Identify which cell holds the provided text, then report its (x, y) central coordinate. 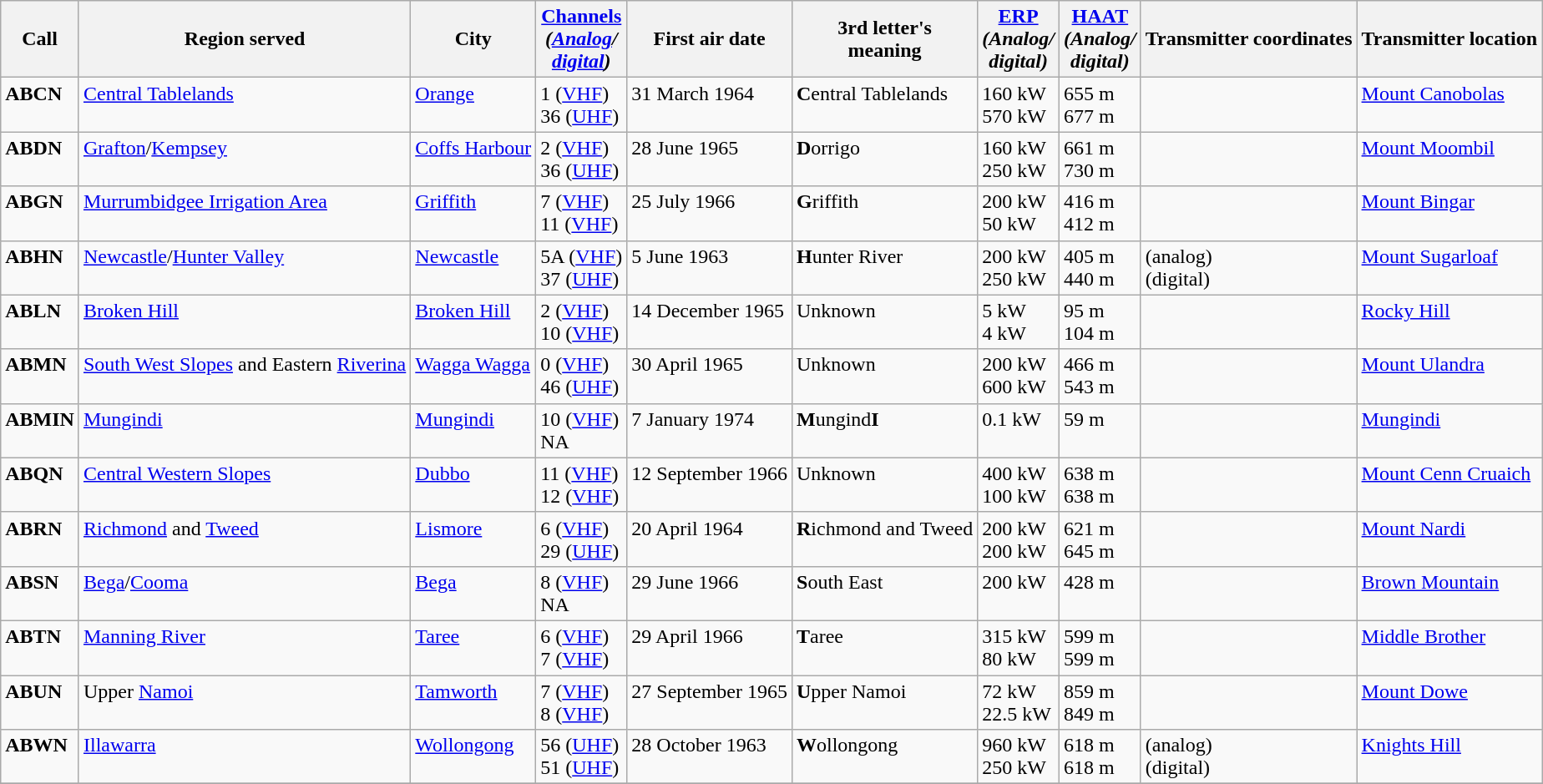
Dubbo (473, 484)
Coffs Harbour (473, 159)
5 June 1963 (710, 267)
0.1 kW (1019, 431)
2 (VHF)36 (UHF) (581, 159)
12 September 1966 (710, 484)
First air date (710, 39)
Mount Sugarloaf (1449, 267)
30 April 1965 (710, 376)
960 kW250 kW (1019, 756)
Dorrigo (884, 159)
ABRN (40, 539)
Newcastle (473, 267)
315 kW80 kW (1019, 648)
7 January 1974 (710, 431)
Mount Bingar (1449, 214)
Knights Hill (1449, 756)
5A (VHF)37 (UHF) (581, 267)
ABTN (40, 648)
859 m849 m (1100, 701)
Mount Nardi (1449, 539)
ABWN (40, 756)
7 (VHF)8 (VHF) (581, 701)
14 December 1965 (710, 322)
Tamworth (473, 701)
Transmitter location (1449, 39)
HAAT(Analog/digital) (1100, 39)
31 March 1964 (710, 105)
Hunter River (884, 267)
200 kW (1019, 593)
ABCN (40, 105)
6 (VHF)29 (UHF) (581, 539)
405 m440 m (1100, 267)
200 kW250 kW (1019, 267)
ABQN (40, 484)
Illawarra (244, 756)
5 kW4 kW (1019, 322)
400 kW100 kW (1019, 484)
20 April 1964 (710, 539)
Manning River (244, 648)
2 (VHF)10 (VHF) (581, 322)
6 (VHF)7 (VHF) (581, 648)
10 (VHF)NA (581, 431)
Grafton/Kempsey (244, 159)
56 (UHF)51 (UHF) (581, 756)
Middle Brother (1449, 648)
200 kW200 kW (1019, 539)
South West Slopes and Eastern Riverina (244, 376)
25 July 1966 (710, 214)
618 m618 m (1100, 756)
59 m (1100, 431)
Wagga Wagga (473, 376)
Mount Canobolas (1449, 105)
200 kW600 kW (1019, 376)
428 m (1100, 593)
Mount Moombil (1449, 159)
200 kW50 kW (1019, 214)
ABDN (40, 159)
ABUN (40, 701)
11 (VHF)12 (VHF) (581, 484)
ABSN (40, 593)
Newcastle/Hunter Valley (244, 267)
Transmitter coordinates (1249, 39)
Murrumbidgee Irrigation Area (244, 214)
ABMIN (40, 431)
Bega (473, 593)
Channels(Analog/digital) (581, 39)
Mount Ulandra (1449, 376)
27 September 1965 (710, 701)
160 kW250 kW (1019, 159)
ABGN (40, 214)
ABMN (40, 376)
416 m412 m (1100, 214)
ERP(Analog/digital) (1019, 39)
29 June 1966 (710, 593)
Bega/Cooma (244, 593)
0 (VHF)46 (UHF) (581, 376)
28 October 1963 (710, 756)
7 (VHF)11 (VHF) (581, 214)
638 m638 m (1100, 484)
1 (VHF)36 (UHF) (581, 105)
Brown Mountain (1449, 593)
Region served (244, 39)
29 April 1966 (710, 648)
Lismore (473, 539)
Central Western Slopes (244, 484)
160 kW570 kW (1019, 105)
72 kW22.5 kW (1019, 701)
661 m730 m (1100, 159)
466 m543 m (1100, 376)
MungindI (884, 431)
City (473, 39)
Mount Dowe (1449, 701)
655 m677 m (1100, 105)
ABLN (40, 322)
South East (884, 593)
Rocky Hill (1449, 322)
ABHN (40, 267)
Call (40, 39)
Mount Cenn Cruaich (1449, 484)
3rd letter'smeaning (884, 39)
599 m599 m (1100, 648)
8 (VHF)NA (581, 593)
621 m645 m (1100, 539)
Orange (473, 105)
95 m104 m (1100, 322)
28 June 1965 (710, 159)
